Detect which cell encompasses the target text, then output its [X, Y] center coordinate. 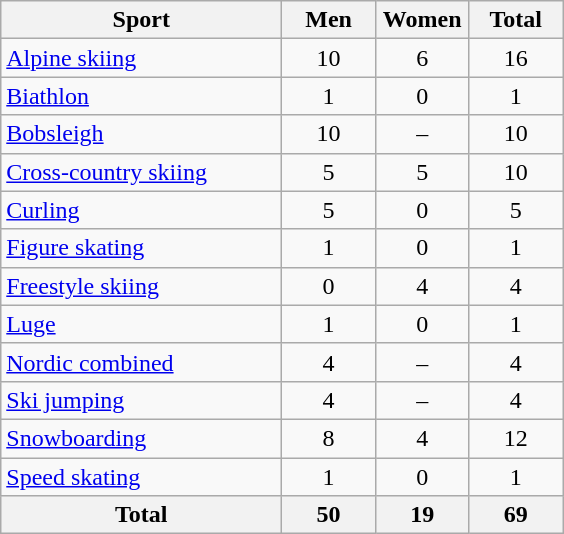
50 [329, 515]
12 [516, 438]
69 [516, 515]
16 [516, 58]
Alpine skiing [142, 58]
Bobsleigh [142, 134]
Luge [142, 324]
Cross-country skiing [142, 172]
Sport [142, 20]
Ski jumping [142, 400]
Nordic combined [142, 362]
8 [329, 438]
Biathlon [142, 96]
Freestyle skiing [142, 286]
Men [329, 20]
Figure skating [142, 248]
Curling [142, 210]
Snowboarding [142, 438]
6 [422, 58]
Women [422, 20]
Speed skating [142, 477]
19 [422, 515]
